Provide the (X, Y) coordinate of the cell's center where the given text is located.  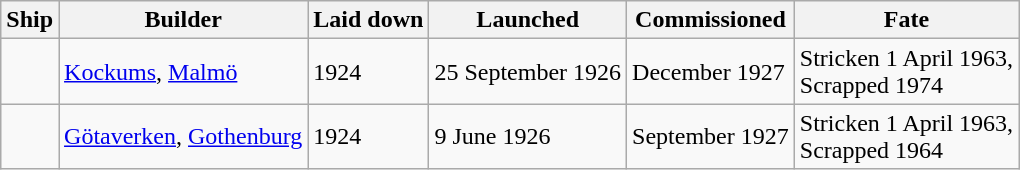
Götaverken, Gothenburg (184, 136)
Kockums, Malmö (184, 72)
Builder (184, 20)
Launched (528, 20)
Stricken 1 April 1963,Scrapped 1964 (906, 136)
Commissioned (711, 20)
December 1927 (711, 72)
25 September 1926 (528, 72)
9 June 1926 (528, 136)
Ship (30, 20)
Laid down (368, 20)
Stricken 1 April 1963,Scrapped 1974 (906, 72)
September 1927 (711, 136)
Fate (906, 20)
